Capture the cell that displays the provided text and extract its (X, Y) central coordinate. 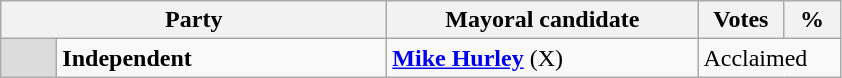
Independent (222, 58)
Party (194, 20)
Mayoral candidate (542, 20)
Mike Hurley (X) (542, 58)
% (812, 20)
Votes (741, 20)
Acclaimed (769, 58)
